Pinpoint the cell where the given text exists, returning its (X, Y) midpoint coordinate. 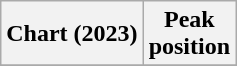
Peakposition (189, 34)
Chart (2023) (72, 34)
